Return [x, y] of the center of cell containing provided text 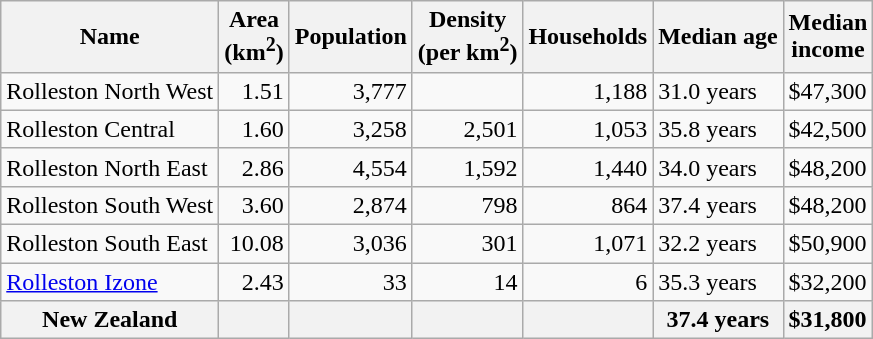
Population [350, 37]
1,592 [468, 167]
$47,300 [828, 91]
Rolleston Central [110, 129]
35.8 years [718, 129]
3.60 [254, 205]
Density(per km2) [468, 37]
1.51 [254, 91]
33 [350, 282]
4,554 [350, 167]
New Zealand [110, 320]
1,053 [588, 129]
3,777 [350, 91]
6 [588, 282]
Area(km2) [254, 37]
Rolleston North West [110, 91]
2.43 [254, 282]
32.2 years [718, 244]
301 [468, 244]
$42,500 [828, 129]
3,258 [350, 129]
$32,200 [828, 282]
10.08 [254, 244]
1.60 [254, 129]
1,071 [588, 244]
864 [588, 205]
Rolleston North East [110, 167]
Name [110, 37]
34.0 years [718, 167]
Rolleston South East [110, 244]
2,501 [468, 129]
14 [468, 282]
31.0 years [718, 91]
Medianincome [828, 37]
35.3 years [718, 282]
Median age [718, 37]
798 [468, 205]
Households [588, 37]
3,036 [350, 244]
2.86 [254, 167]
Rolleston South West [110, 205]
1,440 [588, 167]
1,188 [588, 91]
$50,900 [828, 244]
Rolleston Izone [110, 282]
2,874 [350, 205]
$31,800 [828, 320]
